For the text-containing cell, return its midpoint in (X, Y) coordinate format. 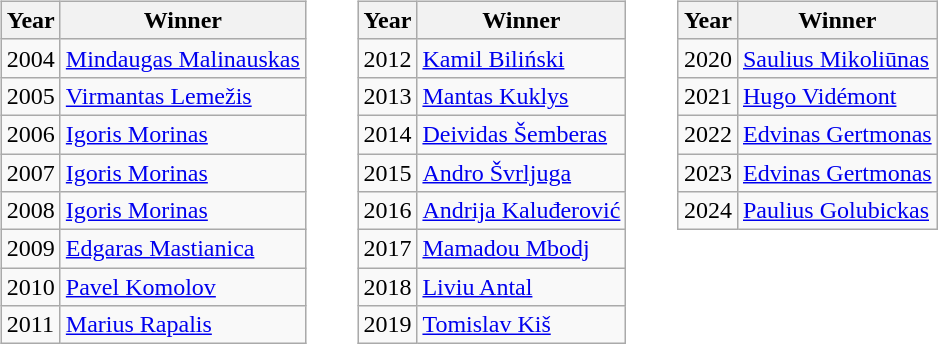
2012 (388, 58)
Saulius Mikoliūnas (837, 58)
2008 (30, 211)
Pavel Komolov (182, 287)
2017 (388, 249)
2006 (30, 134)
Kamil Biliński (522, 58)
2019 (388, 325)
2023 (708, 173)
2018 (388, 287)
Hugo Vidémont (837, 96)
Paulius Golubickas (837, 211)
2010 (30, 287)
2004 (30, 58)
Andro Švrljuga (522, 173)
Mamadou Mbodj (522, 249)
Mindaugas Malinauskas (182, 58)
2011 (30, 325)
Andrija Kaluđerović (522, 211)
Marius Rapalis (182, 325)
Edgaras Mastianica (182, 249)
2015 (388, 173)
Tomislav Kiš (522, 325)
2022 (708, 134)
2013 (388, 96)
Virmantas Lemežis (182, 96)
2021 (708, 96)
Mantas Kuklys (522, 96)
2014 (388, 134)
2016 (388, 211)
2005 (30, 96)
2009 (30, 249)
2020 (708, 58)
2024 (708, 211)
Liviu Antal (522, 287)
Deividas Šemberas (522, 134)
2007 (30, 173)
